Find where the given text appears and provide that cell's center as [X, Y] coordinate. 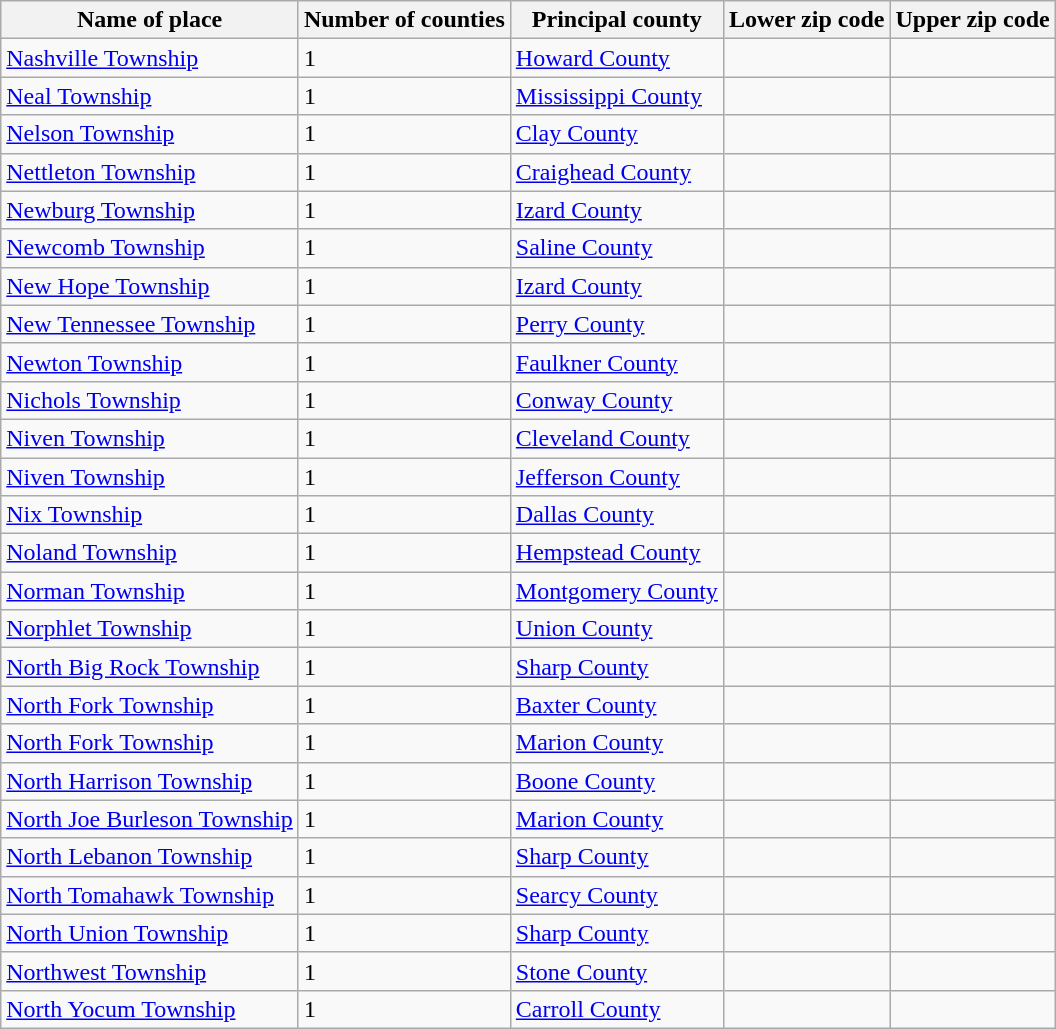
Mississippi County [616, 96]
North Yocum Township [150, 1009]
Montgomery County [616, 591]
Principal county [616, 20]
Nashville Township [150, 58]
North Union Township [150, 933]
Searcy County [616, 895]
Norman Township [150, 591]
Hempstead County [616, 553]
Clay County [616, 134]
Name of place [150, 20]
Carroll County [616, 1009]
Noland Township [150, 553]
Jefferson County [616, 477]
Boone County [616, 781]
North Tomahawk Township [150, 895]
New Hope Township [150, 286]
Norphlet Township [150, 629]
North Lebanon Township [150, 857]
New Tennessee Township [150, 324]
Neal Township [150, 96]
Howard County [616, 58]
Craighead County [616, 172]
Newburg Township [150, 210]
Cleveland County [616, 438]
Lower zip code [806, 20]
Conway County [616, 400]
Newton Township [150, 362]
Nix Township [150, 515]
Union County [616, 629]
Nelson Township [150, 134]
Dallas County [616, 515]
Faulkner County [616, 362]
Nettleton Township [150, 172]
North Big Rock Township [150, 667]
Newcomb Township [150, 248]
Stone County [616, 971]
North Harrison Township [150, 781]
Perry County [616, 324]
Saline County [616, 248]
Baxter County [616, 705]
North Joe Burleson Township [150, 819]
Nichols Township [150, 400]
Upper zip code [972, 20]
Number of counties [404, 20]
Northwest Township [150, 971]
